From the cell containing the given text, extract its center point as (X, Y) coordinate. 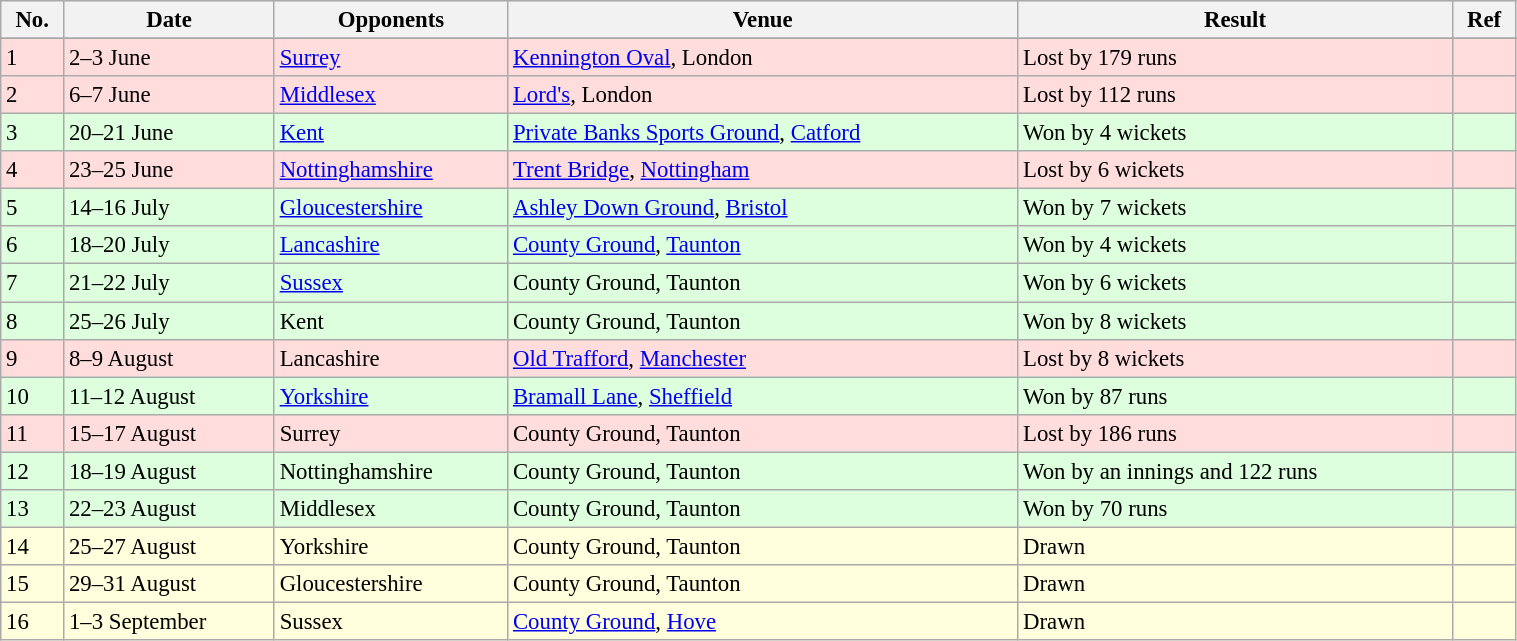
8 (32, 321)
Result (1235, 20)
11 (32, 433)
14–16 July (170, 208)
County Ground, Hove (763, 621)
Won by 70 runs (1235, 509)
Old Trafford, Manchester (763, 358)
21–22 July (170, 283)
14 (32, 546)
4 (32, 170)
Lost by 6 wickets (1235, 170)
2 (32, 95)
13 (32, 509)
15–17 August (170, 433)
Bramall Lane, Sheffield (763, 396)
Lost by 186 runs (1235, 433)
No. (32, 20)
Won by 7 wickets (1235, 208)
15 (32, 584)
Won by 87 runs (1235, 396)
25–27 August (170, 546)
1–3 September (170, 621)
16 (32, 621)
29–31 August (170, 584)
Ashley Down Ground, Bristol (763, 208)
Won by 6 wickets (1235, 283)
Lost by 179 runs (1235, 58)
12 (32, 471)
7 (32, 283)
Lost by 8 wickets (1235, 358)
8–9 August (170, 358)
9 (32, 358)
1 (32, 58)
25–26 July (170, 321)
Venue (763, 20)
6–7 June (170, 95)
23–25 June (170, 170)
18–19 August (170, 471)
10 (32, 396)
Ref (1484, 20)
22–23 August (170, 509)
5 (32, 208)
6 (32, 245)
Trent Bridge, Nottingham (763, 170)
3 (32, 133)
Private Banks Sports Ground, Catford (763, 133)
Date (170, 20)
11–12 August (170, 396)
Won by 8 wickets (1235, 321)
Kennington Oval, London (763, 58)
18–20 July (170, 245)
Lost by 112 runs (1235, 95)
Lord's, London (763, 95)
Won by an innings and 122 runs (1235, 471)
2–3 June (170, 58)
20–21 June (170, 133)
Opponents (390, 20)
